Scan for the cell matching the given text and deliver its (x, y) coordinate at center. 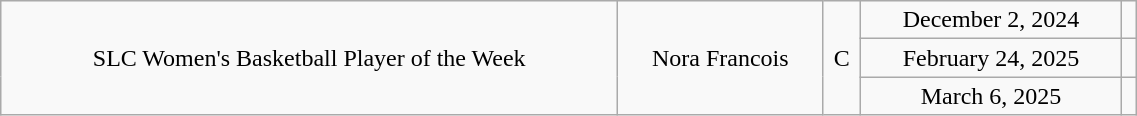
February 24, 2025 (992, 58)
SLC Women's Basketball Player of the Week (310, 58)
December 2, 2024 (992, 20)
Nora Francois (720, 58)
C (842, 58)
March 6, 2025 (992, 96)
